For the text-containing cell, return its midpoint in [X, Y] coordinate format. 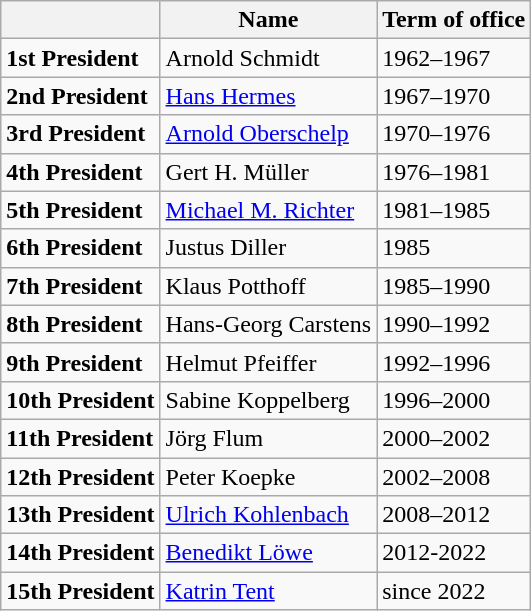
7th President [80, 286]
1981–1985 [454, 210]
Helmut Pfeiffer [268, 362]
Gert H. Müller [268, 172]
Jörg Flum [268, 438]
Katrin Tent [268, 591]
Name [268, 20]
1990–1992 [454, 324]
3rd President [80, 134]
2002–2008 [454, 477]
2nd President [80, 96]
1st President [80, 58]
1976–1981 [454, 172]
1992–1996 [454, 362]
Ulrich Kohlenbach [268, 515]
Arnold Oberschelp [268, 134]
11th President [80, 438]
9th President [80, 362]
Michael M. Richter [268, 210]
12th President [80, 477]
1967–1970 [454, 96]
Sabine Koppelberg [268, 400]
2000–2002 [454, 438]
1996–2000 [454, 400]
2008–2012 [454, 515]
Benedikt Löwe [268, 553]
Term of office [454, 20]
1970–1976 [454, 134]
Hans Hermes [268, 96]
since 2022 [454, 591]
14th President [80, 553]
15th President [80, 591]
2012-2022 [454, 553]
Justus Diller [268, 248]
13th President [80, 515]
1962–1967 [454, 58]
6th President [80, 248]
10th President [80, 400]
Hans-Georg Carstens [268, 324]
8th President [80, 324]
1985 [454, 248]
Peter Koepke [268, 477]
1985–1990 [454, 286]
Arnold Schmidt [268, 58]
Klaus Potthoff [268, 286]
4th President [80, 172]
5th President [80, 210]
